Capture the cell that displays the provided text and extract its [x, y] central coordinate. 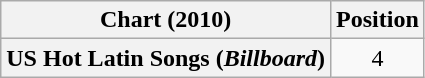
Position [378, 20]
Chart (2010) [166, 20]
US Hot Latin Songs (Billboard) [166, 58]
4 [378, 58]
